Find where the given text appears and provide that cell's center as [X, Y] coordinate. 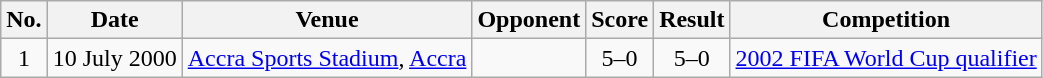
Competition [886, 20]
1 [24, 58]
Result [692, 20]
Opponent [529, 20]
Venue [327, 20]
Accra Sports Stadium, Accra [327, 58]
10 July 2000 [114, 58]
Date [114, 20]
No. [24, 20]
2002 FIFA World Cup qualifier [886, 58]
Score [620, 20]
